Return the [X, Y] coordinate for the center point of the cell that contains the specified text.  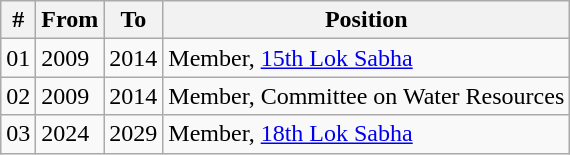
01 [18, 58]
2024 [70, 134]
Member, 18th Lok Sabha [366, 134]
Position [366, 20]
To [134, 20]
2029 [134, 134]
Member, Committee on Water Resources [366, 96]
03 [18, 134]
Member, 15th Lok Sabha [366, 58]
02 [18, 96]
# [18, 20]
From [70, 20]
